Return [X, Y] of the center of cell containing provided text 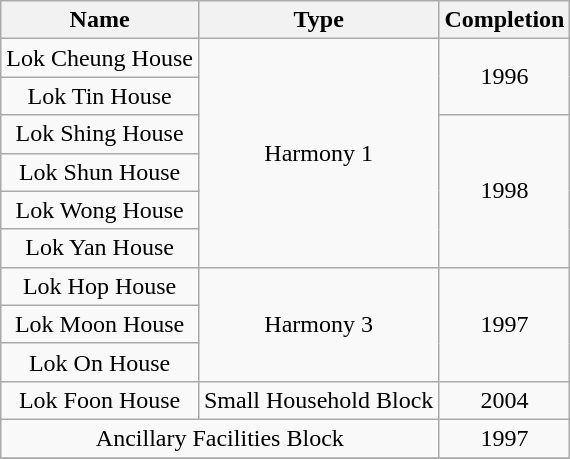
Lok Hop House [100, 286]
Lok Cheung House [100, 58]
Type [318, 20]
Lok On House [100, 362]
1996 [504, 77]
Lok Foon House [100, 400]
Lok Yan House [100, 248]
Ancillary Facilities Block [220, 438]
Harmony 1 [318, 153]
Completion [504, 20]
Small Household Block [318, 400]
Lok Shun House [100, 172]
Lok Shing House [100, 134]
Lok Moon House [100, 324]
Harmony 3 [318, 324]
Lok Tin House [100, 96]
2004 [504, 400]
Lok Wong House [100, 210]
Name [100, 20]
1998 [504, 191]
